Return [X, Y] of the center of cell containing provided text 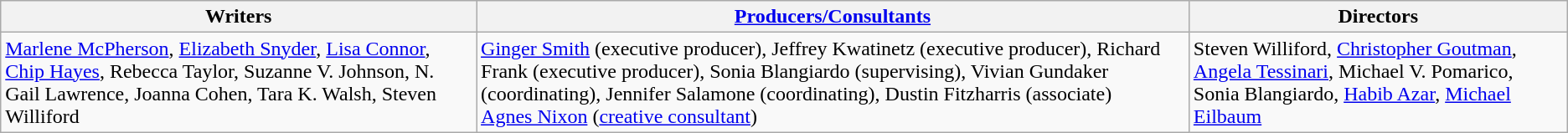
Writers [239, 17]
Producers/Consultants [833, 17]
Directors [1378, 17]
Steven Williford, Christopher Goutman, Angela Tessinari, Michael V. Pomarico, Sonia Blangiardo, Habib Azar, Michael Eilbaum [1378, 82]
